Locate the cell with the specified text and output its [X, Y] center coordinate. 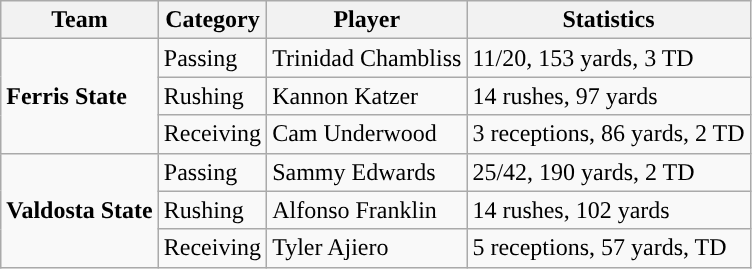
11/20, 153 yards, 3 TD [608, 58]
5 receptions, 57 yards, TD [608, 248]
Trinidad Chambliss [367, 58]
Ferris State [80, 96]
3 receptions, 86 yards, 2 TD [608, 134]
Statistics [608, 20]
14 rushes, 97 yards [608, 96]
Cam Underwood [367, 134]
Category [212, 20]
Sammy Edwards [367, 172]
14 rushes, 102 yards [608, 210]
25/42, 190 yards, 2 TD [608, 172]
Team [80, 20]
Kannon Katzer [367, 96]
Tyler Ajiero [367, 248]
Alfonso Franklin [367, 210]
Player [367, 20]
Valdosta State [80, 210]
